Output the [X, Y] coordinate of the center of the cell containing the given text.  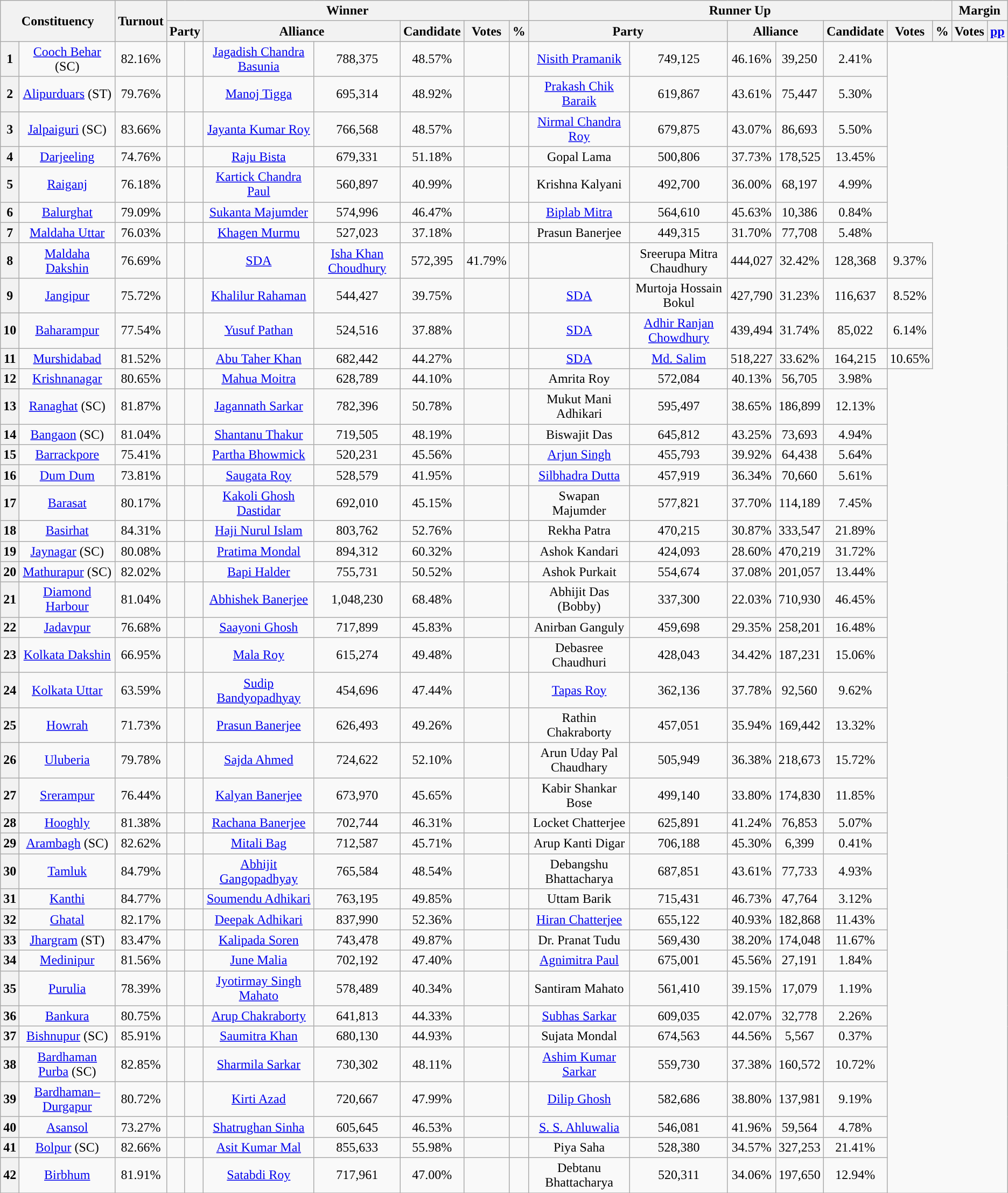
Rachana Banerjee [259, 823]
82.85% [141, 1064]
Saumitra Khan [259, 1036]
36.00% [752, 184]
5.48% [855, 233]
710,930 [799, 600]
455,793 [678, 455]
3 [10, 129]
Basirhat [67, 531]
333,547 [799, 531]
Abu Taher Khan [259, 358]
837,990 [357, 920]
15.72% [855, 760]
11 [10, 358]
76.69% [141, 261]
37.18% [432, 233]
44.93% [432, 1036]
46.45% [855, 600]
763,195 [357, 899]
Bardhaman–Durgapur [67, 1099]
2.41% [855, 59]
75.41% [141, 455]
Winner [347, 11]
39.92% [752, 455]
Adhir Ranjan Chowdhury [678, 331]
528,579 [357, 475]
82.16% [141, 59]
Srerampur [67, 795]
16.48% [855, 627]
0.37% [855, 1036]
Sukanta Majumder [259, 212]
Kartick Chandra Paul [259, 184]
2.26% [855, 1016]
82.66% [141, 1147]
Partha Bhowmick [259, 455]
Agnimitra Paul [579, 960]
749,125 [678, 59]
Asansol [67, 1127]
5 [10, 184]
687,851 [678, 871]
628,789 [357, 379]
Birbhum [67, 1175]
692,010 [357, 503]
9 [10, 295]
114,189 [799, 503]
39 [10, 1099]
Jagannath Sarkar [259, 407]
Balurghat [67, 212]
40.93% [752, 920]
44.10% [432, 379]
Rathin Chakraborty [579, 725]
52.76% [432, 531]
76.03% [141, 233]
116,637 [855, 295]
449,315 [678, 233]
68.48% [432, 600]
June Malia [259, 960]
Turnout [141, 21]
48.19% [432, 434]
84.31% [141, 531]
Kalipada Soren [259, 940]
10.65% [910, 358]
59,564 [799, 1127]
Debangshu Bhattacharya [579, 871]
11.43% [855, 920]
Nisith Pramanik [579, 59]
Kakoli Ghosh Dastidar [259, 503]
73,693 [799, 434]
31.72% [855, 551]
Dilip Ghosh [579, 1099]
47.00% [432, 1175]
Kalyan Banerjee [259, 795]
Kolkata Dakshin [67, 655]
31.74% [799, 331]
564,610 [678, 212]
619,867 [678, 94]
182,868 [799, 920]
9.37% [910, 261]
Sajda Ahmed [259, 760]
81.56% [141, 960]
682,442 [357, 358]
Isha Khan Choudhury [357, 261]
572,395 [432, 261]
50.78% [432, 407]
12.94% [855, 1175]
43.07% [752, 129]
21 [10, 600]
46.31% [432, 823]
605,645 [357, 1127]
35.94% [752, 725]
755,731 [357, 572]
20 [10, 572]
4.93% [855, 871]
Barasat [67, 503]
717,961 [357, 1175]
174,830 [799, 795]
33.80% [752, 795]
Bapi Halder [259, 572]
Uttam Barik [579, 899]
5.50% [855, 129]
719,505 [357, 434]
52.10% [432, 760]
572,084 [678, 379]
23 [10, 655]
24 [10, 690]
Margin [979, 11]
35 [10, 988]
5.61% [855, 475]
457,919 [678, 475]
625,891 [678, 823]
Haji Nurul Islam [259, 531]
197,650 [799, 1175]
Maldaha Dakshin [67, 261]
71.73% [141, 725]
27 [10, 795]
60.32% [432, 551]
30 [10, 871]
Ranaghat (SC) [67, 407]
Howrah [67, 725]
544,427 [357, 295]
Mathurapur (SC) [67, 572]
80.72% [141, 1099]
Ghatal [67, 920]
41.96% [752, 1127]
37.88% [432, 331]
337,300 [678, 600]
13.45% [855, 157]
Saayoni Ghosh [259, 627]
Debtanu Bhattacharya [579, 1175]
Gopal Lama [579, 157]
0.41% [855, 844]
Baharampur [67, 331]
459,698 [678, 627]
81.38% [141, 823]
Debasree Chaudhuri [579, 655]
Locket Chatterjee [579, 823]
655,122 [678, 920]
561,410 [678, 988]
82.02% [141, 572]
Md. Salim [678, 358]
75.72% [141, 295]
427,790 [752, 295]
81.52% [141, 358]
439,494 [752, 331]
680,130 [357, 1036]
76.44% [141, 795]
73.27% [141, 1127]
Raju Bista [259, 157]
518,227 [752, 358]
10.72% [855, 1064]
48.54% [432, 871]
13.44% [855, 572]
424,093 [678, 551]
77.54% [141, 331]
6.14% [910, 331]
554,674 [678, 572]
50.52% [432, 572]
Ashok Kandari [579, 551]
16 [10, 475]
Asit Kumar Mal [259, 1147]
Bardhaman Purba (SC) [67, 1064]
30.87% [752, 531]
51.18% [432, 157]
46.73% [752, 899]
39,250 [799, 59]
Shatrughan Sinha [259, 1127]
201,057 [799, 572]
47.99% [432, 1099]
186,899 [799, 407]
Prakash Chik Baraik [579, 94]
702,192 [357, 960]
766,568 [357, 129]
17 [10, 503]
Jaynagar (SC) [67, 551]
13 [10, 407]
47.40% [432, 960]
Silbhadra Dutta [579, 475]
1 [10, 59]
788,375 [357, 59]
164,215 [855, 358]
1.19% [855, 988]
Abhijit Das (Bobby) [579, 600]
80.08% [141, 551]
Arup Kanti Digar [579, 844]
702,744 [357, 823]
Raiganj [67, 184]
Sudip Bandyopadhyay [259, 690]
81.87% [141, 407]
76.68% [141, 627]
37.70% [752, 503]
19 [10, 551]
84.79% [141, 871]
674,563 [678, 1036]
92,560 [799, 690]
31 [10, 899]
Alipurduars (ST) [67, 94]
21.89% [855, 531]
34.06% [752, 1175]
25 [10, 725]
169,442 [799, 725]
609,035 [678, 1016]
Medinipur [67, 960]
Bangaon (SC) [67, 434]
Soumendu Adhikari [259, 899]
45.65% [432, 795]
Yusuf Pathan [259, 331]
46.53% [432, 1127]
7.45% [855, 503]
41.79% [487, 261]
31.23% [799, 295]
29 [10, 844]
41.95% [432, 475]
49.85% [432, 899]
470,215 [678, 531]
160,572 [799, 1064]
4.78% [855, 1127]
520,311 [678, 1175]
S. S. Ahluwalia [579, 1127]
Hooghly [67, 823]
492,700 [678, 184]
38.65% [752, 407]
4.99% [855, 184]
673,970 [357, 795]
36.38% [752, 760]
137,981 [799, 1099]
Khalilur Rahaman [259, 295]
28 [10, 823]
Murtoja Hossain Bokul [678, 295]
258,201 [799, 627]
70,660 [799, 475]
4.94% [855, 434]
Swapan Majumder [579, 503]
12.13% [855, 407]
Sujata Mondal [579, 1036]
56,705 [799, 379]
41 [10, 1147]
524,516 [357, 331]
715,431 [678, 899]
36.34% [752, 475]
Krishna Kalyani [579, 184]
Subhas Sarkar [579, 1016]
38 [10, 1064]
Cooch Behar (SC) [67, 59]
86,693 [799, 129]
Mukut Mani Adhikari [579, 407]
Sharmila Sarkar [259, 1064]
39.75% [432, 295]
78.39% [141, 988]
578,489 [357, 988]
Bishnupur (SC) [67, 1036]
3.98% [855, 379]
3.12% [855, 899]
32,778 [799, 1016]
Piya Saha [579, 1147]
77,708 [799, 233]
615,274 [357, 655]
76,853 [799, 823]
743,478 [357, 940]
32.42% [799, 261]
33 [10, 940]
32 [10, 920]
712,587 [357, 844]
Murshidabad [67, 358]
520,231 [357, 455]
0.84% [855, 212]
5,567 [799, 1036]
pp [997, 31]
80.17% [141, 503]
83.66% [141, 129]
Diamond Harbour [67, 600]
Tapas Roy [579, 690]
42 [10, 1175]
40 [10, 1127]
Anirban Ganguly [579, 627]
75,447 [799, 94]
82.62% [141, 844]
85.91% [141, 1036]
454,696 [357, 690]
Jayanta Kumar Roy [259, 129]
Arjun Singh [579, 455]
37.78% [752, 690]
327,253 [799, 1147]
505,949 [678, 760]
362,136 [678, 690]
27,191 [799, 960]
74.76% [141, 157]
128,368 [855, 261]
52.36% [432, 920]
80.75% [141, 1016]
68,197 [799, 184]
Rekha Patra [579, 531]
Mitali Bag [259, 844]
46.16% [752, 59]
894,312 [357, 551]
Dum Dum [67, 475]
5.64% [855, 455]
Manoj Tigga [259, 94]
8.52% [910, 295]
Amrita Roy [579, 379]
49.26% [432, 725]
Kanthi [67, 899]
724,622 [357, 760]
33.62% [799, 358]
43.25% [752, 434]
Kabir Shankar Bose [579, 795]
15.06% [855, 655]
8 [10, 261]
47.44% [432, 690]
855,633 [357, 1147]
Barrackpore [67, 455]
Deepak Adhikari [259, 920]
Khagen Murmu [259, 233]
Mala Roy [259, 655]
48.11% [432, 1064]
Santiram Mahato [579, 988]
44.27% [432, 358]
31.70% [752, 233]
675,001 [678, 960]
29.35% [752, 627]
40.13% [752, 379]
39.15% [752, 988]
77,733 [799, 871]
782,396 [357, 407]
13.32% [855, 725]
34 [10, 960]
Purulia [67, 988]
Bankura [67, 1016]
717,899 [357, 627]
44.56% [752, 1036]
79.78% [141, 760]
706,188 [678, 844]
Abhishek Banerjee [259, 600]
28.60% [752, 551]
17,079 [799, 988]
37.73% [752, 157]
500,806 [678, 157]
574,996 [357, 212]
Jangipur [67, 295]
Saugata Roy [259, 475]
Abhijit Gangopadhyay [259, 871]
79.76% [141, 94]
679,875 [678, 129]
218,673 [799, 760]
45.71% [432, 844]
44.33% [432, 1016]
41.24% [752, 823]
26 [10, 760]
15 [10, 455]
46.47% [432, 212]
Sreerupa Mitra Chaudhury [678, 261]
2 [10, 94]
470,219 [799, 551]
546,081 [678, 1127]
Ashok Purkait [579, 572]
559,730 [678, 1064]
37 [10, 1036]
645,812 [678, 434]
21.41% [855, 1147]
679,331 [357, 157]
76.18% [141, 184]
49.48% [432, 655]
73.81% [141, 475]
22 [10, 627]
765,584 [357, 871]
Shantanu Thakur [259, 434]
4 [10, 157]
10 [10, 331]
Krishnanagar [67, 379]
37.08% [752, 572]
Maldaha Uttar [67, 233]
45.15% [432, 503]
80.65% [141, 379]
527,023 [357, 233]
569,430 [678, 940]
626,493 [357, 725]
66.95% [141, 655]
720,667 [357, 1099]
Jadavpur [67, 627]
37.38% [752, 1064]
45.30% [752, 844]
Nirmal Chandra Roy [579, 129]
1,048,230 [357, 600]
428,043 [678, 655]
Kirti Azad [259, 1099]
Biswajit Das [579, 434]
9.62% [855, 690]
47,764 [799, 899]
9.19% [855, 1099]
Arun Uday Pal Chaudhary [579, 760]
82.17% [141, 920]
Jagadish Chandra Basunia [259, 59]
Biplab Mitra [579, 212]
49.87% [432, 940]
Ashim Kumar Sarkar [579, 1064]
457,051 [678, 725]
595,497 [678, 407]
45.83% [432, 627]
11.67% [855, 940]
85,022 [855, 331]
40.34% [432, 988]
6 [10, 212]
730,302 [357, 1064]
5.30% [855, 94]
Tamluk [67, 871]
528,380 [678, 1147]
12 [10, 379]
695,314 [357, 94]
7 [10, 233]
Darjeeling [67, 157]
6,399 [799, 844]
45.63% [752, 212]
83.47% [141, 940]
Dr. Pranat Tudu [579, 940]
Hiran Chatterjee [579, 920]
84.77% [141, 899]
Satabdi Roy [259, 1175]
174,048 [799, 940]
Arup Chakraborty [259, 1016]
1.84% [855, 960]
79.09% [141, 212]
55.98% [432, 1147]
Arambagh (SC) [67, 844]
34.57% [752, 1147]
42.07% [752, 1016]
641,813 [357, 1016]
Jyotirmay Singh Mahato [259, 988]
178,525 [799, 157]
Bolpur (SC) [67, 1147]
18 [10, 531]
499,140 [678, 795]
14 [10, 434]
38.20% [752, 940]
Pratima Mondal [259, 551]
Jhargram (ST) [67, 940]
803,762 [357, 531]
11.85% [855, 795]
63.59% [141, 690]
577,821 [678, 503]
Mahua Moitra [259, 379]
48.92% [432, 94]
38.80% [752, 1099]
560,897 [357, 184]
Kolkata Uttar [67, 690]
64,438 [799, 455]
Uluberia [67, 760]
40.99% [432, 184]
5.07% [855, 823]
34.42% [752, 655]
582,686 [678, 1099]
36 [10, 1016]
187,231 [799, 655]
81.91% [141, 1175]
Constituency [58, 21]
10,386 [799, 212]
Runner Up [740, 11]
22.03% [752, 600]
Jalpaiguri (SC) [67, 129]
444,027 [752, 261]
